Return (X, Y) of the center of cell containing provided text 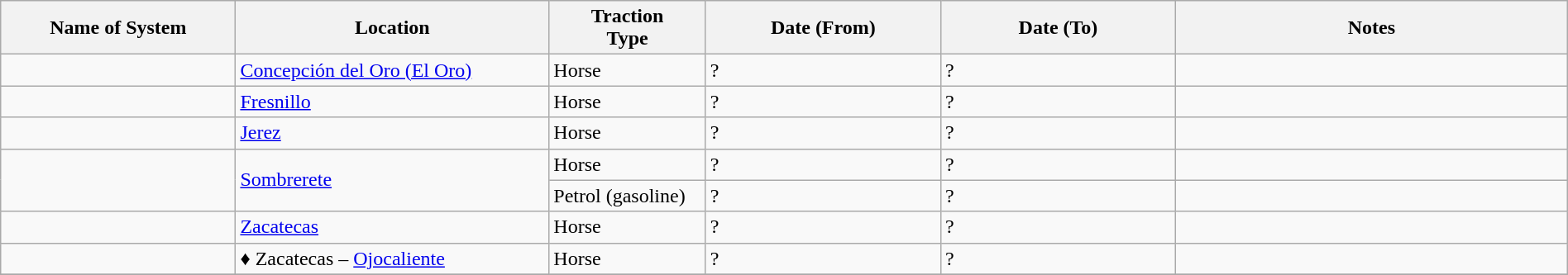
Date (To) (1058, 28)
Sombrerete (392, 180)
Concepción del Oro (El Oro) (392, 70)
Name of System (118, 28)
Jerez (392, 133)
TractionType (627, 28)
Date (From) (823, 28)
♦ Zacatecas – Ojocaliente (392, 258)
Fresnillo (392, 102)
Location (392, 28)
Notes (1372, 28)
Petrol (gasoline) (627, 196)
Zacatecas (392, 227)
